Pinpoint the cell where the given text exists, returning its [x, y] midpoint coordinate. 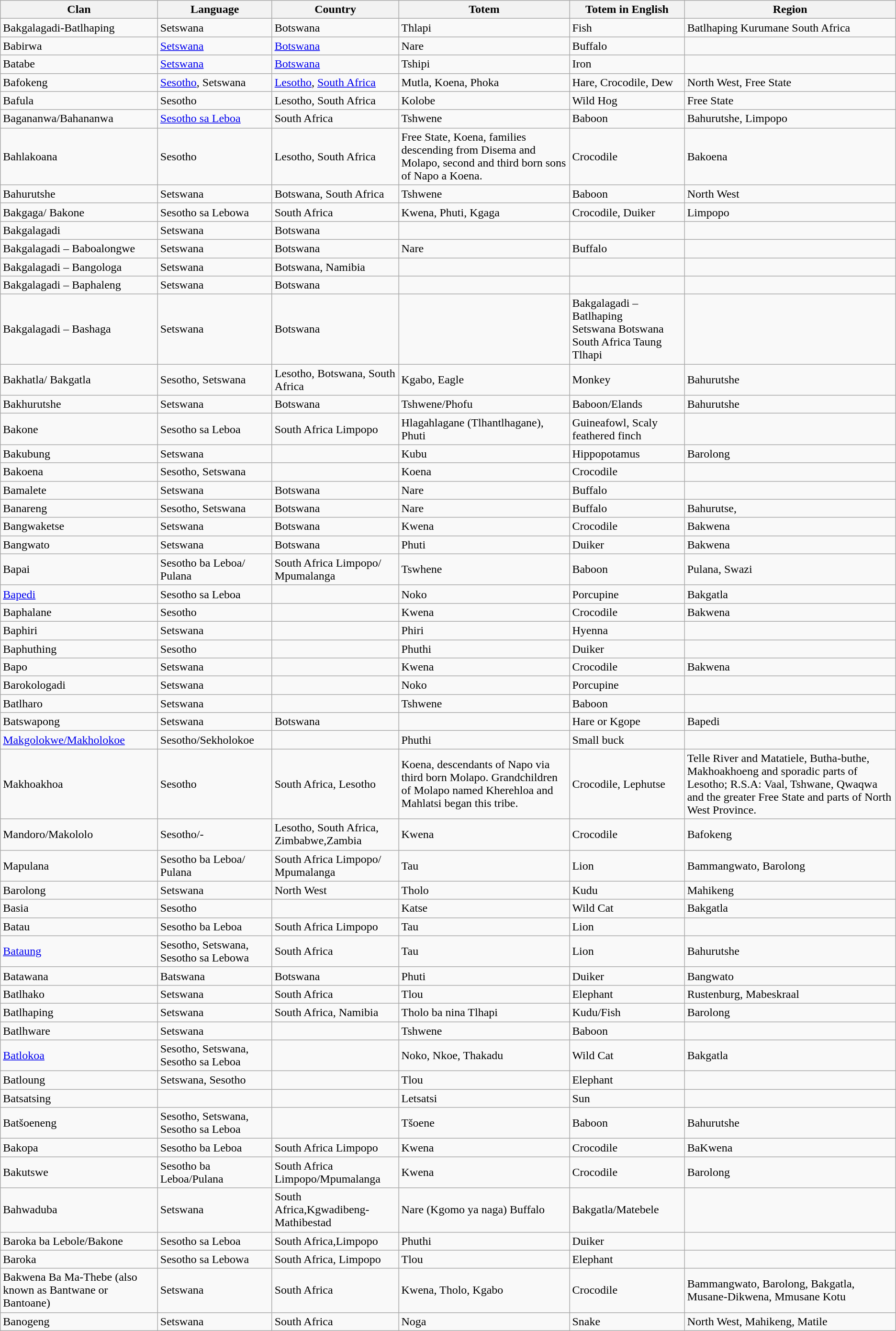
Hlagahlagane (Tlhantlhagane), Phuti [484, 429]
Bataung [79, 951]
Sesotho/- [214, 835]
Bakgalagadi-Batlhaping [79, 28]
Koena [484, 472]
Setswana, Sesotho [214, 1080]
Baphalane [79, 612]
Banogeng [79, 1321]
South Africa,Limpopo [335, 1241]
Bakgalagadi – Baboalongwe [79, 248]
South Africa Limpopo/Mpumalanga [335, 1173]
Banareng [79, 508]
Botswana, Namibia [335, 267]
Snake [627, 1321]
Letsatsi [484, 1098]
Koena, descendants of Napo via third born Molapo. Grandchildren of Molapo named Kherehloa and Mahlatsi began this tribe. [484, 784]
Tholo [484, 890]
Rustenburg, Mabeskraal [790, 994]
Batlhaping [79, 1012]
Makhoakhoa [79, 784]
Baphuthing [79, 649]
North West, Mahikeng, Matile [790, 1321]
Crocodile, Duiker [627, 212]
Baboon/Elands [627, 404]
Katse [484, 908]
South Africa, Limpopo [335, 1259]
Lesotho, Botswana, South Africa [335, 380]
Hyenna [627, 630]
Bakgalagadi – BatlhapingSetswana Botswana South Africa Taung Tlhapi [627, 329]
Bakgalagadi [79, 230]
Lesotho, South Africa, Zimbabwe,Zambia [335, 835]
Kgabo, Eagle [484, 380]
Bapo [79, 667]
Wild Hog [627, 101]
Bahurutshe, Limpopo [790, 119]
Hippopotamus [627, 454]
Batabe [79, 64]
Bakopa [79, 1148]
Batlhaping Kurumane South Africa [790, 28]
Language [214, 10]
Bakgatla/Matebele [627, 1210]
Makgolokwe/Makholokoe [79, 740]
Baphiri [79, 630]
Bakgaga/ Bakone [79, 212]
Sun [627, 1098]
Botswana, South Africa [335, 194]
Bagananwa/Bahananwa [79, 119]
Iron [627, 64]
Crocodile, Lephutse [627, 784]
Bakutswe [79, 1173]
Batlhware [79, 1030]
Monkey [627, 380]
Noga [484, 1321]
Batswapong [79, 722]
Babirwa [79, 46]
Bapai [79, 570]
Small buck [627, 740]
Bakgalagadi – Baphaleng [79, 285]
Mahikeng [790, 890]
Bammangwato, Barolong [790, 865]
Hare or Kgope [627, 722]
Limpopo [790, 212]
Fish [627, 28]
Tholo ba nina Tlhapi [484, 1012]
Bakone [79, 429]
Mutla, Koena, Phoka [484, 82]
Batšoeneng [79, 1123]
Batlhako [79, 994]
Clan [79, 10]
Batlokoa [79, 1056]
Batsatsing [79, 1098]
Baroka [79, 1259]
Mapulana [79, 865]
Bakhurutshe [79, 404]
Sesotho/Sekholokoe [214, 740]
South Africa,Kgwadibeng-Mathibestad [335, 1210]
Hare, Crocodile, Dew [627, 82]
BaKwena [790, 1148]
Guineafowl, Scaly feathered finch [627, 429]
Kudu/Fish [627, 1012]
Basia [79, 908]
Noko, Nkoe, Thakadu [484, 1056]
Barokologadi [79, 685]
Mandoro/Makololo [79, 835]
Batawana [79, 976]
North West, Free State [790, 82]
Batswana [214, 976]
Free State, Koena, families descending from Disema and Molapo, second and third born sons of Napo a Koena. [484, 156]
Baroka ba Lebole/Bakone [79, 1241]
Bahurutse, [790, 508]
Bammangwato, Barolong, Bakgatla, Musane-Dikwena, Mmusane Kotu [790, 1290]
Kwena, Phuti, Kgaga [484, 212]
Bakubung [79, 454]
Kolobe [484, 101]
Nare (Kgomo ya naga) Buffalo [484, 1210]
Batloung [79, 1080]
South Africa, Namibia [335, 1012]
Sesotho ba Leboa/Pulana [214, 1173]
Region [790, 10]
Tšoene [484, 1123]
Bafula [79, 101]
Kwena, Tholo, Kgabo [484, 1290]
Bakwena Ba Ma-Thebe (also known as Bantwane or Bantoane) [79, 1290]
Batau [79, 927]
Bangwaketse [79, 526]
Kudu [627, 890]
Phiri [484, 630]
Kubu [484, 454]
Bakhatla/ Bakgatla [79, 380]
Totem in English [627, 10]
Sesotho, Setswana, Sesotho sa Lebowa [214, 951]
Free State [790, 101]
Bamalete [79, 490]
Totem [484, 10]
South Africa, Lesotho [335, 784]
Pulana, Swazi [790, 570]
Bakgalagadi – Bashaga [79, 329]
Tswhene [484, 570]
Country [335, 10]
Tshipi [484, 64]
Bakgalagadi – Bangologa [79, 267]
Bahlakoana [79, 156]
Thlapi [484, 28]
Tshwene/Phofu [484, 404]
Batlharo [79, 704]
Bahwaduba [79, 1210]
